Capture the cell that displays the provided text and extract its (X, Y) central coordinate. 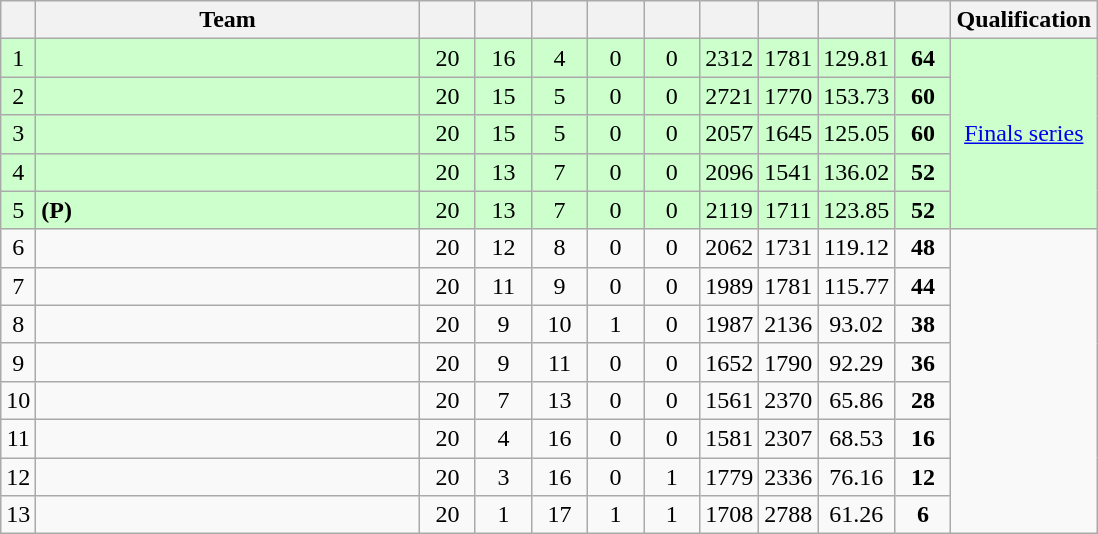
36 (923, 362)
65.86 (856, 400)
1989 (730, 286)
129.81 (856, 58)
153.73 (856, 96)
2370 (788, 400)
2307 (788, 438)
2312 (730, 58)
68.53 (856, 438)
Finals series (1024, 134)
2119 (730, 210)
Qualification (1024, 20)
1561 (730, 400)
1652 (730, 362)
1541 (788, 172)
28 (923, 400)
1987 (730, 324)
2788 (788, 515)
2336 (788, 477)
17 (560, 515)
123.85 (856, 210)
2721 (730, 96)
1708 (730, 515)
Team (228, 20)
1731 (788, 248)
2057 (730, 134)
61.26 (856, 515)
2096 (730, 172)
2 (18, 96)
125.05 (856, 134)
136.02 (856, 172)
48 (923, 248)
(P) (228, 210)
2062 (730, 248)
1770 (788, 96)
1581 (730, 438)
92.29 (856, 362)
2136 (788, 324)
76.16 (856, 477)
93.02 (856, 324)
1790 (788, 362)
38 (923, 324)
44 (923, 286)
119.12 (856, 248)
1711 (788, 210)
1779 (730, 477)
1645 (788, 134)
64 (923, 58)
115.77 (856, 286)
